Search for the cell housing the specified text and yield its [X, Y] center coordinate. 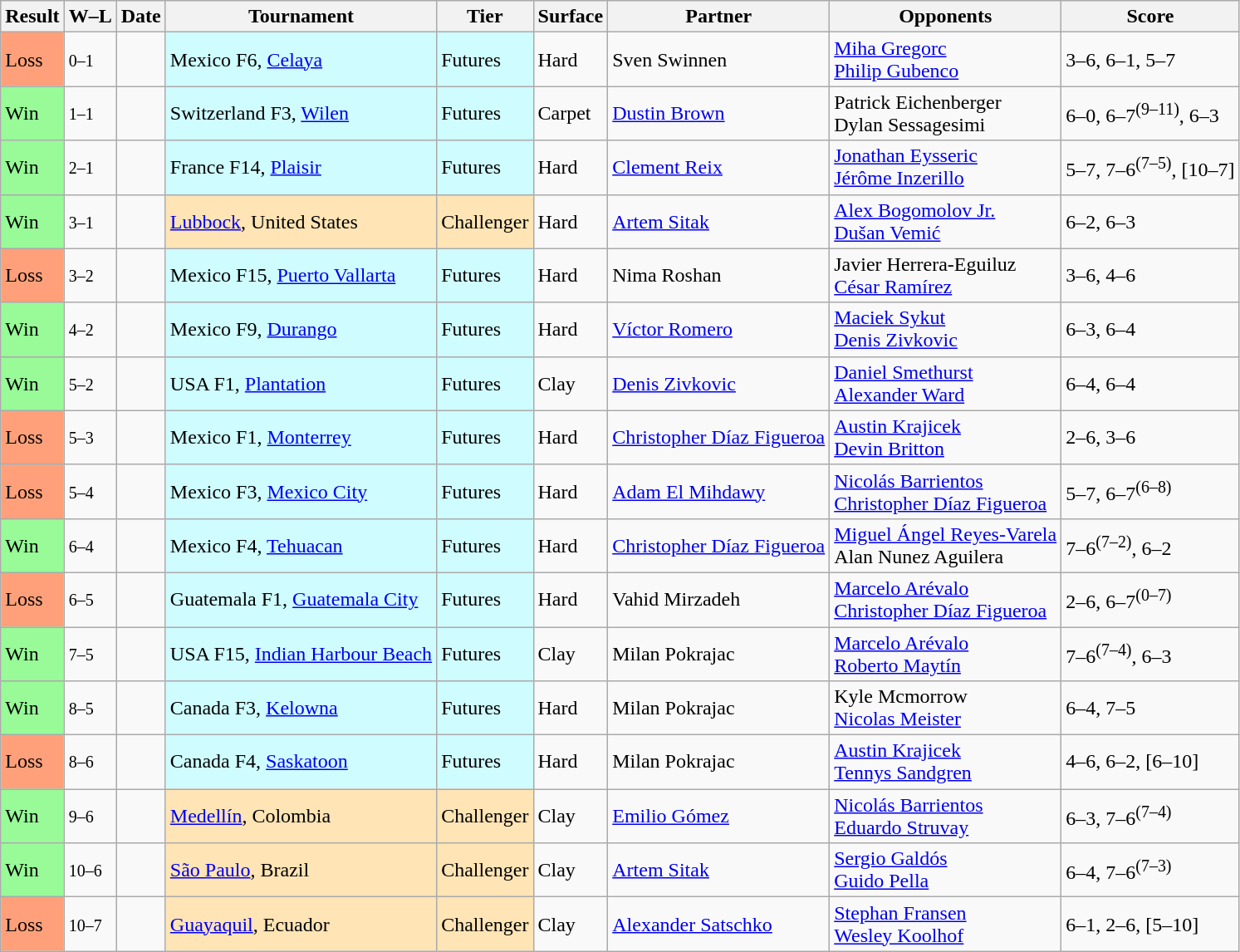
Marcelo Arévalo Christopher Díaz Figueroa [945, 600]
Miguel Ángel Reyes-Varela Alan Nunez Aguilera [945, 545]
USA F1, Plantation [301, 384]
Nima Roshan [719, 276]
Austin Krajicek Tennys Sandgren [945, 763]
Austin Krajicek Devin Britton [945, 437]
W–L [90, 17]
6–4, 6–4 [1150, 384]
Miha Gregorc Philip Gubenco [945, 60]
Surface [571, 17]
6–4, 7–6(7–3) [1150, 871]
4–2 [90, 329]
Opponents [945, 17]
6–5 [90, 600]
USA F15, Indian Harbour Beach [301, 653]
5–2 [90, 384]
6–3, 7–6(7–4) [1150, 816]
Marcelo Arévalo Roberto Maytín [945, 653]
Denis Zivkovic [719, 384]
Clement Reix [719, 168]
Mexico F15, Puerto Vallarta [301, 276]
Maciek Sykut Denis Zivkovic [945, 329]
3–6, 6–1, 5–7 [1150, 60]
3–6, 4–6 [1150, 276]
5–7, 6–7(6–8) [1150, 492]
0–1 [90, 60]
Patrick Eichenberger Dylan Sessagesimi [945, 113]
Víctor Romero [719, 329]
2–6, 3–6 [1150, 437]
5–7, 7–6(7–5), [10–7] [1150, 168]
Mexico F4, Tehuacan [301, 545]
Guatemala F1, Guatemala City [301, 600]
7–5 [90, 653]
Jonathan Eysseric Jérôme Inzerillo [945, 168]
Mexico F6, Celaya [301, 60]
5–4 [90, 492]
São Paulo, Brazil [301, 871]
2–6, 6–7(0–7) [1150, 600]
Kyle Mcmorrow Nicolas Meister [945, 708]
4–6, 6–2, [6–10] [1150, 763]
Guayaquil, Ecuador [301, 924]
6–4, 7–5 [1150, 708]
Nicolás Barrientos Christopher Díaz Figueroa [945, 492]
8–5 [90, 708]
Javier Herrera-Eguiluz César Ramírez [945, 276]
Vahid Mirzadeh [719, 600]
6–0, 6–7(9–11), 6–3 [1150, 113]
10–6 [90, 871]
Nicolás Barrientos Eduardo Struvay [945, 816]
10–7 [90, 924]
Sven Swinnen [719, 60]
Sergio Galdós Guido Pella [945, 871]
Adam El Mihdawy [719, 492]
Switzerland F3, Wilen [301, 113]
Stephan Fransen Wesley Koolhof [945, 924]
6–3, 6–4 [1150, 329]
Carpet [571, 113]
France F14, Plaisir [301, 168]
Partner [719, 17]
Date [141, 17]
1–1 [90, 113]
Score [1150, 17]
Mexico F9, Durango [301, 329]
8–6 [90, 763]
Emilio Gómez [719, 816]
6–4 [90, 545]
Medellín, Colombia [301, 816]
Dustin Brown [719, 113]
7–6(7–4), 6–3 [1150, 653]
Mexico F3, Mexico City [301, 492]
Lubbock, United States [301, 221]
Alex Bogomolov Jr. Dušan Vemić [945, 221]
9–6 [90, 816]
Tier [485, 17]
Canada F3, Kelowna [301, 708]
Daniel Smethurst Alexander Ward [945, 384]
Mexico F1, Monterrey [301, 437]
5–3 [90, 437]
Result [32, 17]
Canada F4, Saskatoon [301, 763]
6–1, 2–6, [5–10] [1150, 924]
Tournament [301, 17]
3–2 [90, 276]
3–1 [90, 221]
Alexander Satschko [719, 924]
7–6(7–2), 6–2 [1150, 545]
6–2, 6–3 [1150, 221]
2–1 [90, 168]
